Extract the (X, Y) coordinate from the center of the cell holding the provided text.  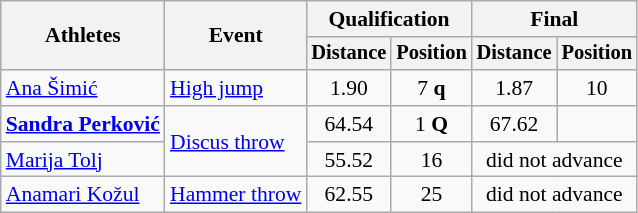
High jump (236, 88)
67.62 (514, 124)
Discus throw (236, 142)
62.55 (348, 195)
Hammer throw (236, 195)
7 q (431, 88)
Final (554, 19)
Marija Tolj (83, 160)
1.90 (348, 88)
25 (431, 195)
1.87 (514, 88)
Qualification (388, 19)
64.54 (348, 124)
55.52 (348, 160)
Anamari Kožul (83, 195)
Event (236, 36)
Athletes (83, 36)
1 Q (431, 124)
Ana Šimić (83, 88)
Sandra Perković (83, 124)
16 (431, 160)
10 (597, 88)
